Extract the (X, Y) coordinate from the center of the cell holding the provided text.  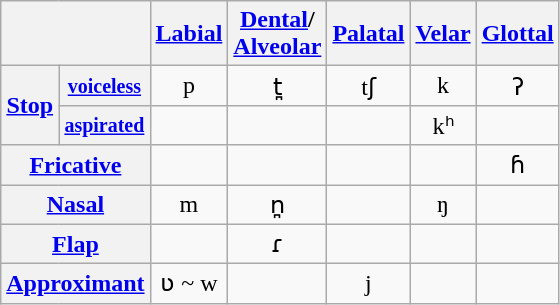
Stop (30, 106)
ɦ (518, 165)
Glottal (518, 34)
ʋ ~ w (189, 284)
Dental/Alveolar (278, 34)
ɾ (278, 244)
ŋ (443, 204)
Approximant (76, 284)
j (368, 284)
k (443, 86)
voiceless (104, 86)
t̪ (278, 86)
kʰ (443, 125)
Palatal (368, 34)
ʔ (518, 86)
Flap (76, 244)
Nasal (76, 204)
tʃ (368, 86)
Fricative (76, 165)
aspirated (104, 125)
m (189, 204)
Labial (189, 34)
n̪ (278, 204)
p (189, 86)
Velar (443, 34)
